Scan for the cell matching the given text and deliver its [X, Y] coordinate at center. 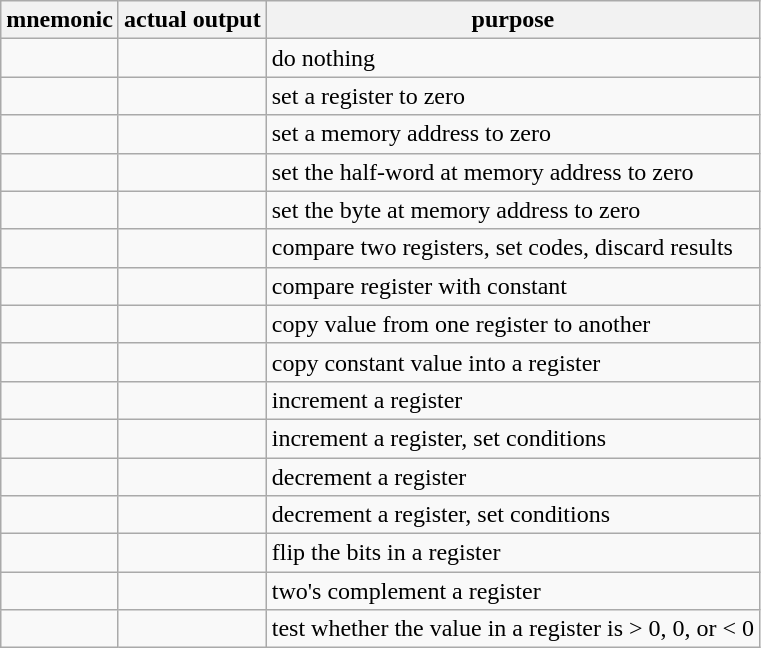
do nothing [512, 58]
copy value from one register to another [512, 324]
increment a register, set conditions [512, 438]
set a memory address to zero [512, 134]
actual output [192, 20]
mnemonic [60, 20]
compare register with constant [512, 286]
set the half-word at memory address to zero [512, 172]
two's complement a register [512, 591]
compare two registers, set codes, discard results [512, 248]
decrement a register, set conditions [512, 515]
set a register to zero [512, 96]
increment a register [512, 400]
test whether the value in a register is > 0, 0, or < 0 [512, 629]
purpose [512, 20]
flip the bits in a register [512, 553]
copy constant value into a register [512, 362]
decrement a register [512, 477]
set the byte at memory address to zero [512, 210]
